Capture the cell that displays the provided text and extract its [X, Y] central coordinate. 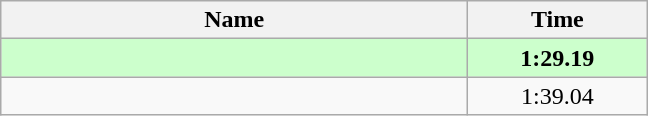
1:39.04 [558, 96]
Time [558, 20]
Name [234, 20]
1:29.19 [558, 58]
